From the cell containing the given text, extract its center point as (x, y) coordinate. 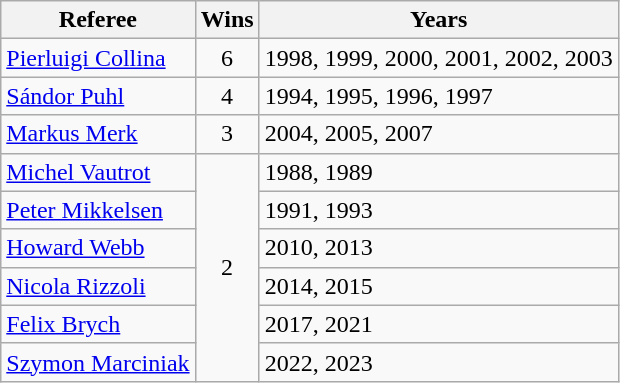
2017, 2021 (438, 324)
Pierluigi Collina (98, 58)
Felix Brych (98, 324)
Wins (227, 20)
3 (227, 134)
Years (438, 20)
2010, 2013 (438, 248)
Referee (98, 20)
2004, 2005, 2007 (438, 134)
1991, 1993 (438, 210)
2022, 2023 (438, 362)
1998, 1999, 2000, 2001, 2002, 2003 (438, 58)
Sándor Puhl (98, 96)
Peter Mikkelsen (98, 210)
Howard Webb (98, 248)
1994, 1995, 1996, 1997 (438, 96)
Markus Merk (98, 134)
2 (227, 267)
4 (227, 96)
Szymon Marciniak (98, 362)
Nicola Rizzoli (98, 286)
1988, 1989 (438, 172)
2014, 2015 (438, 286)
Michel Vautrot (98, 172)
6 (227, 58)
